Extract the [X, Y] coordinate from the center of the cell holding the provided text.  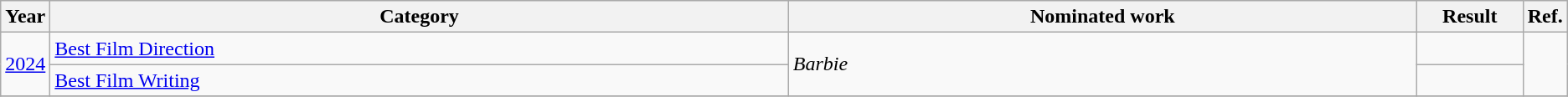
Nominated work [1102, 17]
Best Film Direction [419, 48]
2024 [25, 64]
Result [1469, 17]
Category [419, 17]
Barbie [1102, 64]
Ref. [1545, 17]
Year [25, 17]
Best Film Writing [419, 80]
